From the cell containing the given text, extract its center point as [x, y] coordinate. 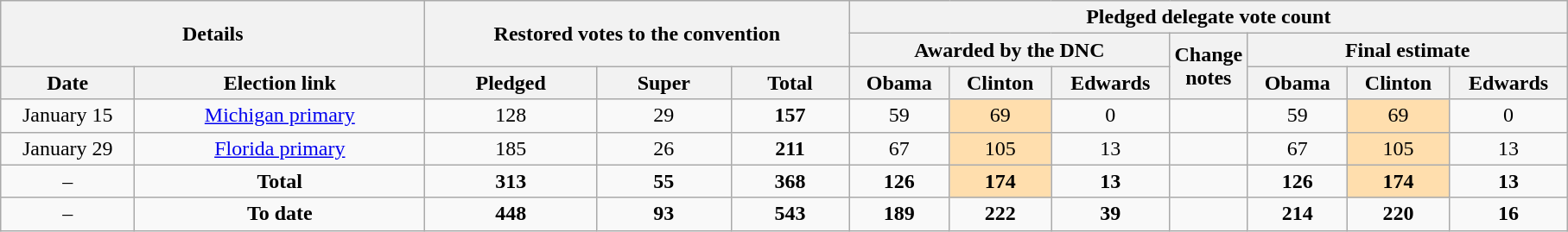
16 [1508, 214]
128 [511, 116]
Florida primary [280, 148]
Changenotes [1209, 66]
93 [663, 214]
26 [663, 148]
Pledged delegate vote count [1209, 17]
Super [663, 83]
To date [280, 214]
368 [790, 181]
313 [511, 181]
222 [1000, 214]
448 [511, 214]
Michigan primary [280, 116]
543 [790, 214]
189 [899, 214]
214 [1298, 214]
Pledged [511, 83]
Restored votes to the convention [638, 34]
Final estimate [1408, 50]
157 [790, 116]
29 [663, 116]
January 15 [67, 116]
Details [213, 34]
55 [663, 181]
Awarded by the DNC [1009, 50]
January 29 [67, 148]
Election link [280, 83]
39 [1111, 214]
185 [511, 148]
211 [790, 148]
Date [67, 83]
220 [1399, 214]
